Identify which cell holds the provided text, then report its [X, Y] central coordinate. 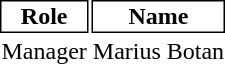
Role [44, 16]
Name [158, 16]
